Pinpoint the cell where the given text exists, returning its [x, y] midpoint coordinate. 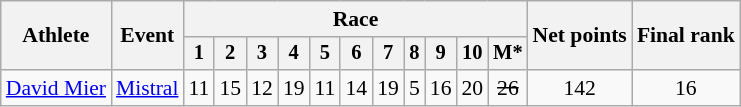
David Mier [56, 88]
8 [414, 54]
26 [508, 88]
1 [198, 54]
15 [230, 88]
7 [388, 54]
Final rank [686, 36]
4 [294, 54]
Net points [580, 36]
Mistral [147, 88]
6 [356, 54]
14 [356, 88]
Race [355, 19]
2 [230, 54]
142 [580, 88]
12 [262, 88]
20 [473, 88]
9 [441, 54]
Event [147, 36]
Athlete [56, 36]
3 [262, 54]
M* [508, 54]
10 [473, 54]
